Detect which cell encompasses the target text, then output its (X, Y) center coordinate. 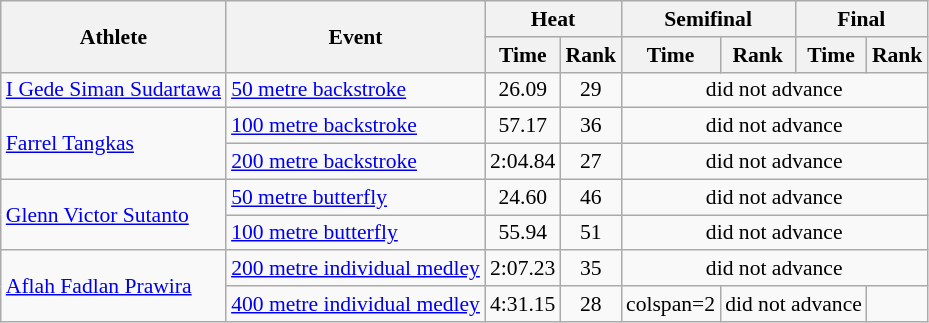
2:04.84 (522, 162)
colspan=2 (670, 304)
100 metre backstroke (356, 126)
27 (590, 162)
36 (590, 126)
Athlete (114, 36)
46 (590, 197)
2:07.23 (522, 269)
Final (861, 19)
24.60 (522, 197)
50 metre backstroke (356, 90)
Heat (553, 19)
200 metre individual medley (356, 269)
100 metre butterfly (356, 233)
I Gede Siman Sudartawa (114, 90)
51 (590, 233)
400 metre individual medley (356, 304)
50 metre butterfly (356, 197)
200 metre backstroke (356, 162)
55.94 (522, 233)
Aflah Fadlan Prawira (114, 286)
Semifinal (708, 19)
57.17 (522, 126)
Event (356, 36)
Glenn Victor Sutanto (114, 214)
Farrel Tangkas (114, 144)
28 (590, 304)
29 (590, 90)
4:31.15 (522, 304)
26.09 (522, 90)
35 (590, 269)
